Detect which cell encompasses the target text, then output its [x, y] center coordinate. 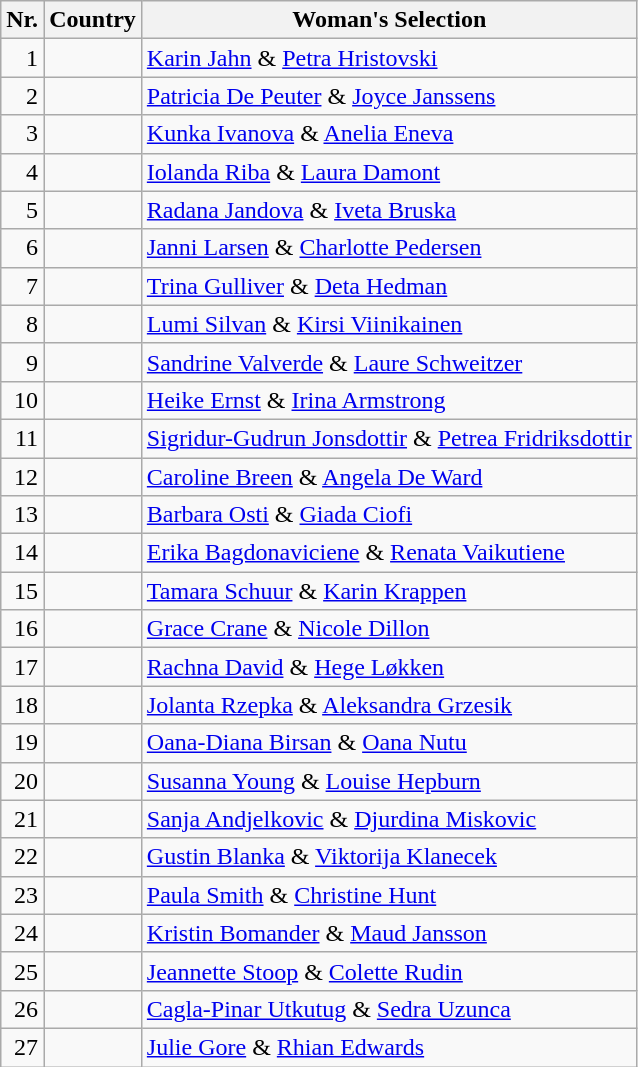
Radana Jandova & Iveta Bruska [389, 210]
Sanja Andjelkovic & Djurdina Miskovic [389, 819]
12 [22, 477]
16 [22, 629]
25 [22, 971]
Jeannette Stoop & Colette Rudin [389, 971]
Erika Bagdonaviciene & Renata Vaikutiene [389, 553]
Kristin Bomander & Maud Jansson [389, 933]
Iolanda Riba & Laura Damont [389, 172]
5 [22, 210]
Janni Larsen & Charlotte Pedersen [389, 248]
10 [22, 400]
Trina Gulliver & Deta Hedman [389, 286]
Sigridur-Gudrun Jonsdottir & Petrea Fridriksdottir [389, 438]
Cagla-Pinar Utkutug & Sedra Uzunca [389, 1009]
Heike Ernst & Irina Armstrong [389, 400]
Kunka Ivanova & Anelia Eneva [389, 134]
Grace Crane & Nicole Dillon [389, 629]
8 [22, 324]
Paula Smith & Christine Hunt [389, 895]
14 [22, 553]
11 [22, 438]
21 [22, 819]
Oana-Diana Birsan & Oana Nutu [389, 743]
22 [22, 857]
4 [22, 172]
Tamara Schuur & Karin Krappen [389, 591]
Patricia De Peuter & Joyce Janssens [389, 96]
27 [22, 1047]
Julie Gore & Rhian Edwards [389, 1047]
Barbara Osti & Giada Ciofi [389, 515]
2 [22, 96]
23 [22, 895]
Nr. [22, 20]
Gustin Blanka & Viktorija Klanecek [389, 857]
Caroline Breen & Angela De Ward [389, 477]
18 [22, 705]
24 [22, 933]
Susanna Young & Louise Hepburn [389, 781]
6 [22, 248]
7 [22, 286]
9 [22, 362]
3 [22, 134]
Rachna David & Hege Løkken [389, 667]
19 [22, 743]
Jolanta Rzepka & Aleksandra Grzesik [389, 705]
Karin Jahn & Petra Hristovski [389, 58]
20 [22, 781]
15 [22, 591]
13 [22, 515]
Woman's Selection [389, 20]
Sandrine Valverde & Laure Schweitzer [389, 362]
Lumi Silvan & Kirsi Viinikainen [389, 324]
26 [22, 1009]
1 [22, 58]
17 [22, 667]
Country [93, 20]
